Search for the cell housing the specified text and yield its [x, y] center coordinate. 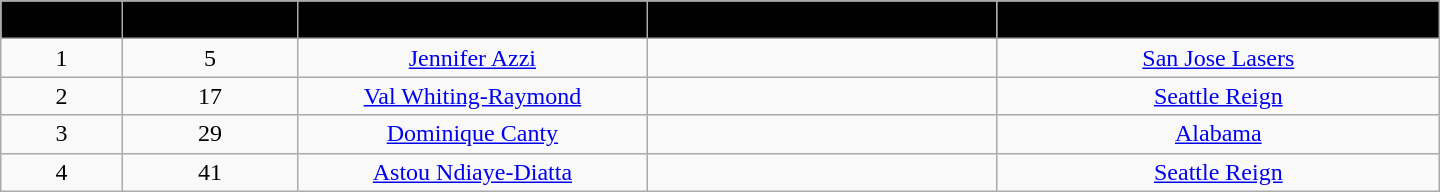
1 [62, 58]
Pick [210, 20]
Player [472, 20]
Alabama [1218, 134]
Dominique Canty [472, 134]
29 [210, 134]
4 [62, 172]
Nationality [822, 20]
3 [62, 134]
Round [62, 20]
School/Team/Country [1218, 20]
2 [62, 96]
Jennifer Azzi [472, 58]
San Jose Lasers [1218, 58]
41 [210, 172]
5 [210, 58]
Astou Ndiaye-Diatta [472, 172]
Val Whiting-Raymond [472, 96]
17 [210, 96]
